Provide the (x, y) coordinate of the cell's center where the given text is located.  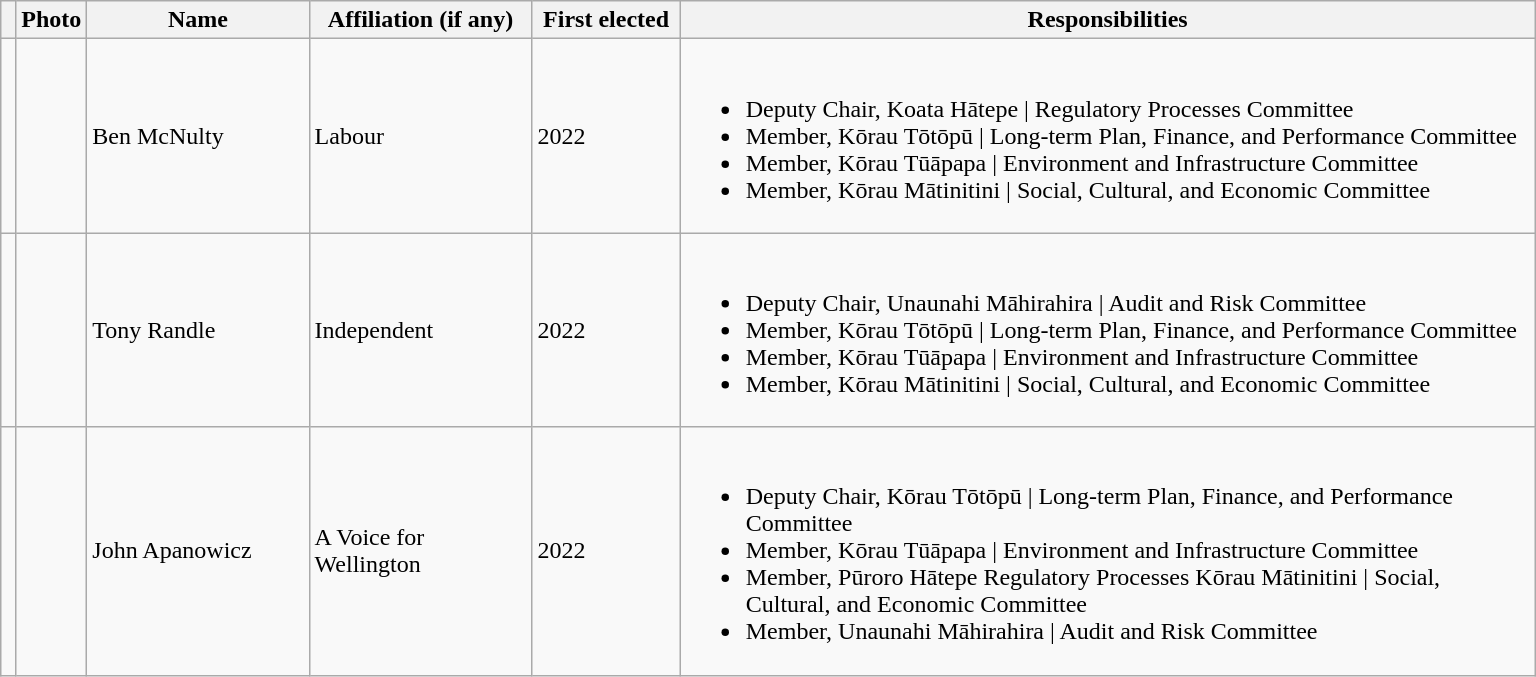
Tony Randle (198, 330)
Independent (420, 330)
Responsibilities (1108, 20)
John Apanowicz (198, 551)
Affiliation (if any) (420, 20)
Ben McNulty (198, 136)
Photo (52, 20)
First elected (606, 20)
A Voice for Wellington (420, 551)
Name (198, 20)
Labour (420, 136)
